Locate the cell with the specified text and output its [X, Y] center coordinate. 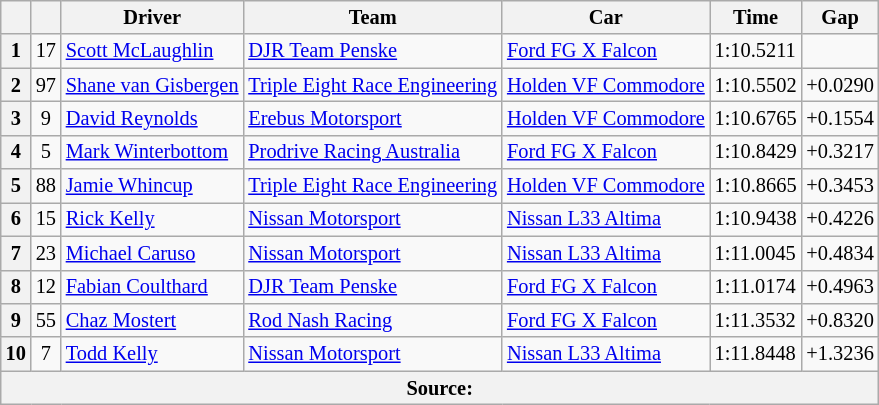
Shane van Gisbergen [152, 85]
17 [46, 51]
88 [46, 186]
Gap [840, 17]
1 [16, 51]
David Reynolds [152, 118]
1:11.0045 [756, 253]
Scott McLaughlin [152, 51]
1:11.8448 [756, 354]
1:10.8429 [756, 152]
+0.0290 [840, 85]
+0.4834 [840, 253]
+0.4963 [840, 287]
Driver [152, 17]
+0.8320 [840, 320]
Rod Nash Racing [372, 320]
12 [46, 287]
+0.4226 [840, 219]
8 [16, 287]
1:11.3532 [756, 320]
97 [46, 85]
Team [372, 17]
+0.1554 [840, 118]
Prodrive Racing Australia [372, 152]
Michael Caruso [152, 253]
Fabian Coulthard [152, 287]
+0.3217 [840, 152]
+0.3453 [840, 186]
1:11.0174 [756, 287]
Car [606, 17]
2 [16, 85]
15 [46, 219]
23 [46, 253]
4 [16, 152]
1:10.9438 [756, 219]
1:10.6765 [756, 118]
1:10.8665 [756, 186]
Todd Kelly [152, 354]
1:10.5502 [756, 85]
Time [756, 17]
Mark Winterbottom [152, 152]
3 [16, 118]
10 [16, 354]
1:10.5211 [756, 51]
6 [16, 219]
+1.3236 [840, 354]
Chaz Mostert [152, 320]
55 [46, 320]
Jamie Whincup [152, 186]
Erebus Motorsport [372, 118]
Rick Kelly [152, 219]
Source: [440, 388]
